Identify which cell holds the provided text, then report its (x, y) central coordinate. 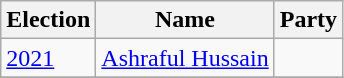
Party (308, 20)
2021 (48, 58)
Election (48, 20)
Name (185, 20)
Ashraful Hussain (185, 58)
